Detect which cell encompasses the target text, then output its (x, y) center coordinate. 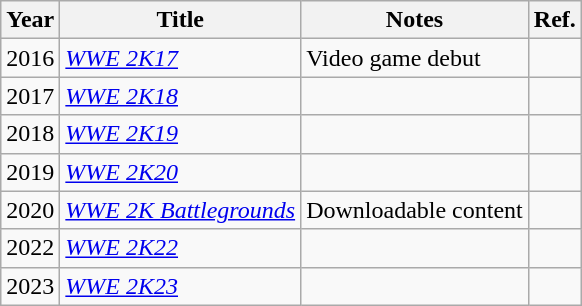
WWE 2K17 (180, 58)
WWE 2K18 (180, 96)
Ref. (554, 20)
Notes (415, 20)
2023 (30, 286)
WWE 2K Battlegrounds (180, 210)
Downloadable content (415, 210)
WWE 2K22 (180, 248)
2019 (30, 172)
2018 (30, 134)
2022 (30, 248)
Year (30, 20)
WWE 2K23 (180, 286)
Title (180, 20)
WWE 2K19 (180, 134)
2020 (30, 210)
WWE 2K20 (180, 172)
2017 (30, 96)
Video game debut (415, 58)
2016 (30, 58)
